Capture the cell that displays the provided text and extract its [x, y] central coordinate. 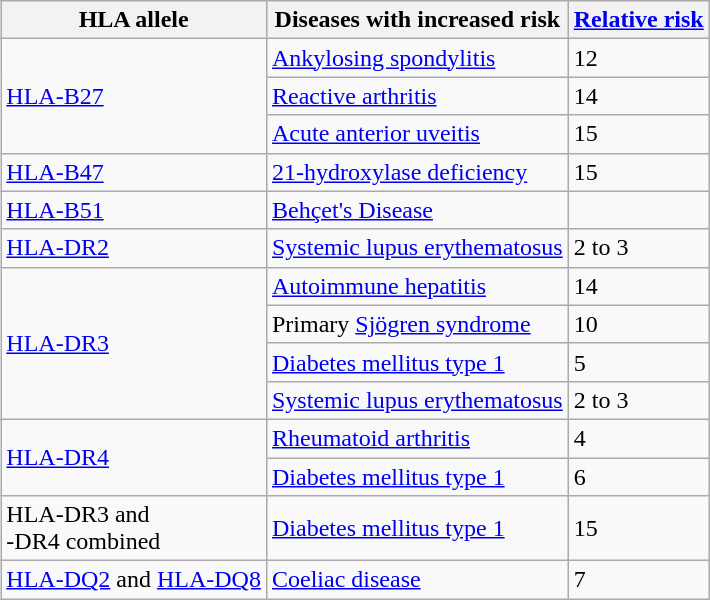
Autoimmune hepatitis [417, 286]
HLA-B51 [134, 210]
5 [638, 362]
HLA-DR3 [134, 343]
Primary Sjögren syndrome [417, 324]
HLA-DR3 and -DR4 combined [134, 528]
Reactive arthritis [417, 96]
Diseases with increased risk [417, 20]
HLA allele [134, 20]
Behçet's Disease [417, 210]
HLA-B27 [134, 96]
Rheumatoid arthritis [417, 438]
12 [638, 58]
HLA-B47 [134, 172]
Coeliac disease [417, 580]
6 [638, 477]
HLA-DQ2 and HLA-DQ8 [134, 580]
4 [638, 438]
7 [638, 580]
10 [638, 324]
HLA-DR4 [134, 457]
Ankylosing spondylitis [417, 58]
Acute anterior uveitis [417, 134]
HLA-DR2 [134, 248]
21-hydroxylase deficiency [417, 172]
Relative risk [638, 20]
